Determine the (x, y) coordinate at the center of the cell enclosing the given text.  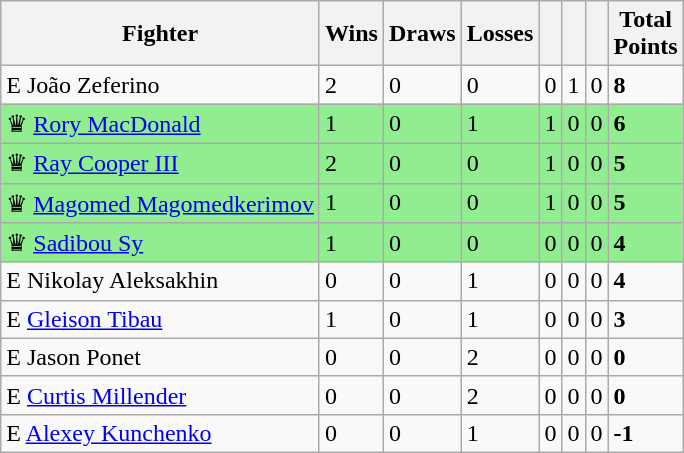
E Gleison Tibau (160, 319)
♛ Sadibou Sy (160, 243)
♛ Rory MacDonald (160, 124)
8 (646, 85)
3 (646, 319)
E Alexey Kunchenko (160, 433)
Total Points (646, 34)
Draws (422, 34)
♛ Ray Cooper III (160, 163)
E Nikolay Aleksakhin (160, 281)
6 (646, 124)
♛ Magomed Magomedkerimov (160, 203)
E João Zeferino (160, 85)
E Curtis Millender (160, 395)
E Jason Ponet (160, 357)
-1 (646, 433)
Fighter (160, 34)
Losses (500, 34)
Wins (351, 34)
